For the text-containing cell, return its midpoint in [X, Y] coordinate format. 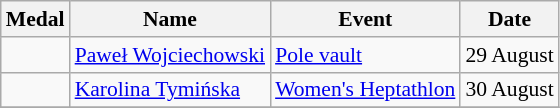
30 August [509, 90]
Women's Heptathlon [365, 90]
Pole vault [365, 55]
Name [170, 19]
Paweł Wojciechowski [170, 55]
Event [365, 19]
Date [509, 19]
29 August [509, 55]
Medal [36, 19]
Karolina Tymińska [170, 90]
